For the text-containing cell, return its midpoint in (X, Y) coordinate format. 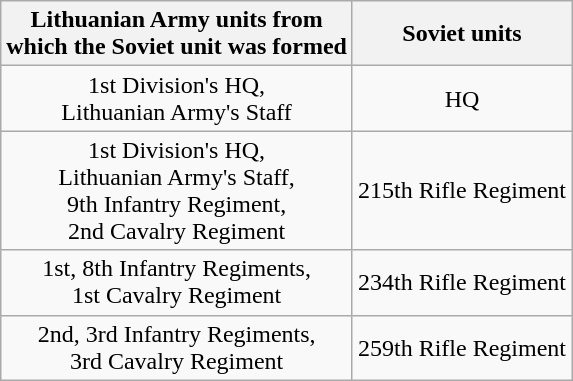
Soviet units (462, 34)
1st Division's HQ,Lithuanian Army's Staff (177, 98)
2nd, 3rd Infantry Regiments,3rd Cavalry Regiment (177, 348)
215th Rifle Regiment (462, 190)
Lithuanian Army units fromwhich the Soviet unit was formed (177, 34)
1st, 8th Infantry Regiments,1st Cavalry Regiment (177, 282)
1st Division's HQ,Lithuanian Army's Staff,9th Infantry Regiment,2nd Cavalry Regiment (177, 190)
HQ (462, 98)
259th Rifle Regiment (462, 348)
234th Rifle Regiment (462, 282)
